Return the (x, y) coordinate for the center point of the cell that contains the specified text.  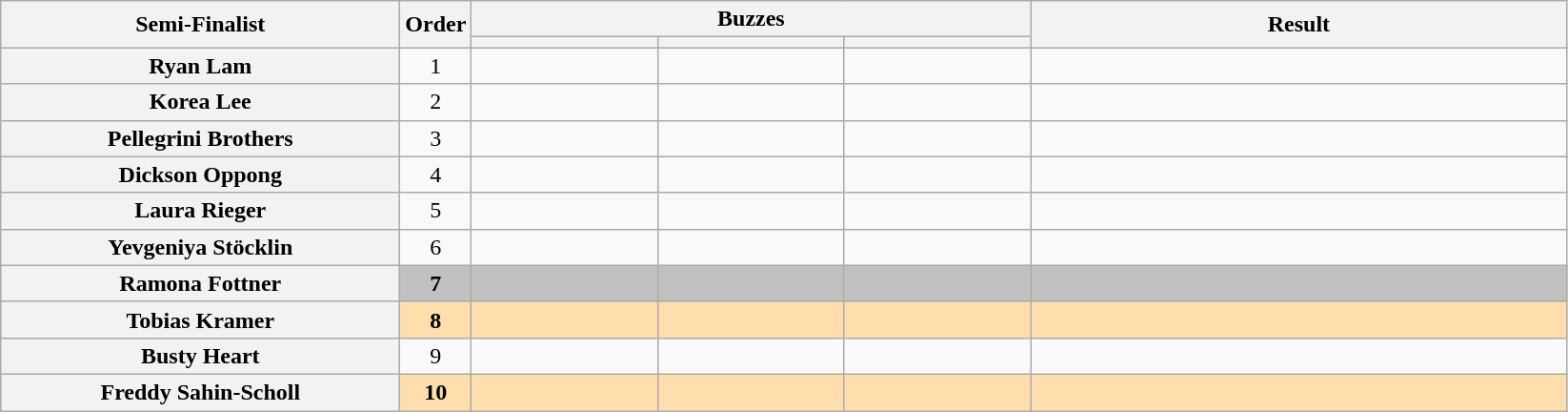
Ryan Lam (200, 66)
Yevgeniya Stöcklin (200, 247)
10 (436, 392)
9 (436, 356)
Laura Rieger (200, 211)
Busty Heart (200, 356)
Korea Lee (200, 102)
3 (436, 138)
1 (436, 66)
Buzzes (751, 19)
Ramona Fottner (200, 283)
Freddy Sahin-Scholl (200, 392)
Pellegrini Brothers (200, 138)
5 (436, 211)
Result (1299, 25)
4 (436, 175)
8 (436, 319)
2 (436, 102)
Semi-Finalist (200, 25)
Tobias Kramer (200, 319)
Order (436, 25)
6 (436, 247)
Dickson Oppong (200, 175)
7 (436, 283)
